Provide the [x, y] coordinate of the cell's center where the given text is located.  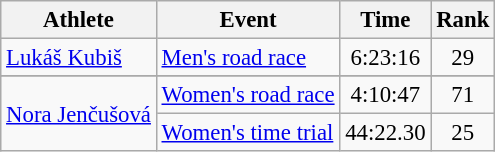
Lukáš Kubiš [78, 58]
Women's time trial [248, 133]
Time [386, 20]
Nora Jenčušová [78, 114]
44:22.30 [386, 133]
Women's road race [248, 95]
Rank [463, 20]
71 [463, 95]
Athlete [78, 20]
6:23:16 [386, 58]
29 [463, 58]
4:10:47 [386, 95]
Men's road race [248, 58]
25 [463, 133]
Event [248, 20]
